Detect which cell encompasses the target text, then output its [X, Y] center coordinate. 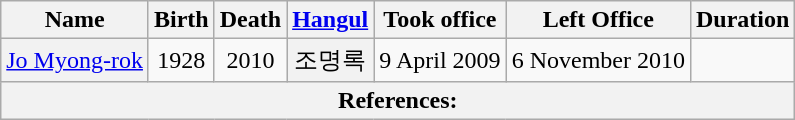
1928 [181, 60]
Took office [440, 20]
조명록 [330, 60]
6 November 2010 [598, 60]
2010 [250, 60]
Name [75, 20]
Jo Myong-rok [75, 60]
9 April 2009 [440, 60]
Left Office [598, 20]
Death [250, 20]
Birth [181, 20]
References: [398, 100]
Hangul [330, 20]
Duration [742, 20]
